Pinpoint the cell where the given text exists, returning its (X, Y) midpoint coordinate. 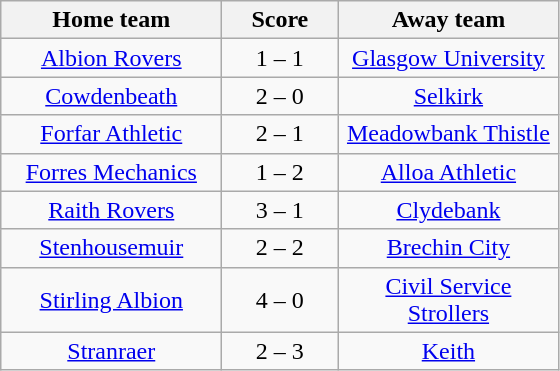
Home team (112, 20)
Meadowbank Thistle (448, 134)
Score (280, 20)
2 – 1 (280, 134)
Stenhousemuir (112, 248)
Keith (448, 351)
Away team (448, 20)
2 – 3 (280, 351)
Raith Rovers (112, 210)
Albion Rovers (112, 58)
Glasgow University (448, 58)
Stirling Albion (112, 300)
Cowdenbeath (112, 96)
Forres Mechanics (112, 172)
3 – 1 (280, 210)
Forfar Athletic (112, 134)
1 – 2 (280, 172)
4 – 0 (280, 300)
Clydebank (448, 210)
Stranraer (112, 351)
Brechin City (448, 248)
Civil Service Strollers (448, 300)
1 – 1 (280, 58)
Alloa Athletic (448, 172)
2 – 2 (280, 248)
Selkirk (448, 96)
2 – 0 (280, 96)
